Return [x, y] of the center of cell containing provided text 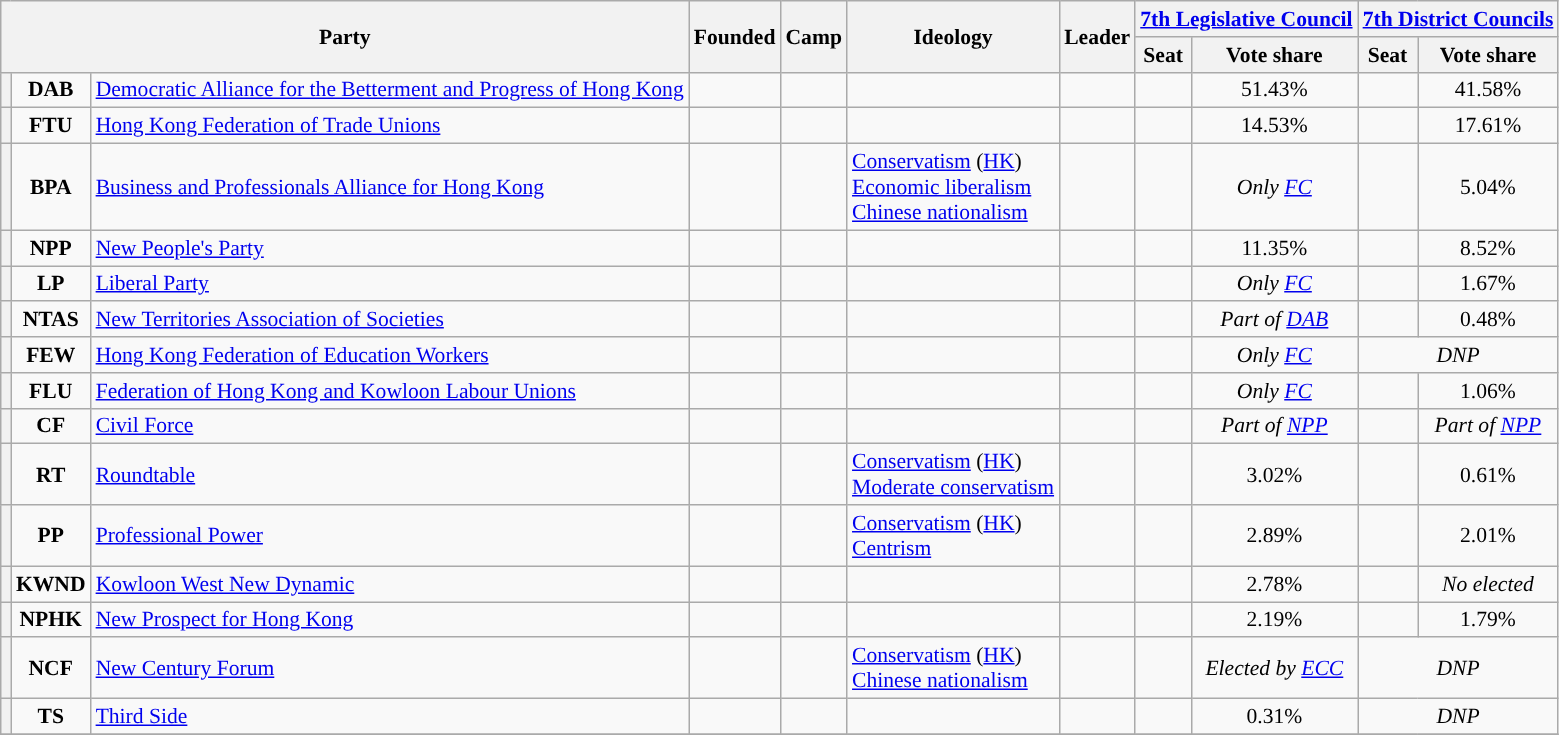
TS [51, 717]
Hong Kong Federation of Trade Unions [390, 126]
2.78% [1274, 584]
Elected by ECC [1274, 668]
Civil Force [390, 426]
FLU [51, 391]
0.31% [1274, 717]
Founded [735, 36]
RT [51, 474]
11.35% [1274, 248]
Conservatism (HK)Economic liberalismChinese nationalism [953, 188]
Camp [814, 36]
8.52% [1488, 248]
LP [51, 284]
New Prospect for Hong Kong [390, 620]
Conservatism (HK)Chinese nationalism [953, 668]
Leader [1097, 36]
14.53% [1274, 126]
KWND [51, 584]
Part of DAB [1274, 320]
Hong Kong Federation of Education Workers [390, 355]
Third Side [390, 717]
2.89% [1274, 536]
Roundtable [390, 474]
Democratic Alliance for the Betterment and Progress of Hong Kong [390, 90]
FTU [51, 126]
NTAS [51, 320]
1.06% [1488, 391]
CF [51, 426]
Kowloon West New Dynamic [390, 584]
NPP [51, 248]
Ideology [953, 36]
Liberal Party [390, 284]
5.04% [1488, 188]
2.01% [1488, 536]
New Territories Association of Societies [390, 320]
0.48% [1488, 320]
0.61% [1488, 474]
Business and Professionals Alliance for Hong Kong [390, 188]
1.79% [1488, 620]
New Century Forum [390, 668]
DAB [51, 90]
1.67% [1488, 284]
3.02% [1274, 474]
New People's Party [390, 248]
7th District Councils [1458, 19]
41.58% [1488, 90]
17.61% [1488, 126]
NCF [51, 668]
PP [51, 536]
BPA [51, 188]
No elected [1488, 584]
Conservatism (HK)Centrism [953, 536]
Federation of Hong Kong and Kowloon Labour Unions [390, 391]
2.19% [1274, 620]
Conservatism (HK)Moderate conservatism [953, 474]
FEW [51, 355]
51.43% [1274, 90]
Party [345, 36]
Professional Power [390, 536]
7th Legislative Council [1246, 19]
NPHK [51, 620]
